Search for the cell housing the specified text and yield its (x, y) center coordinate. 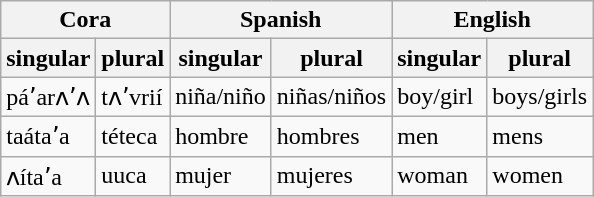
Spanish (281, 20)
hombre (221, 136)
ʌítaʼa (48, 176)
boy/girl (440, 97)
taátaʼa (48, 136)
niñas/niños (331, 97)
English (492, 20)
mujer (221, 176)
téteca (133, 136)
boys/girls (540, 97)
men (440, 136)
women (540, 176)
woman (440, 176)
mujeres (331, 176)
mens (540, 136)
páʼarʌʼʌ (48, 97)
tʌʼvrií (133, 97)
hombres (331, 136)
Cora (86, 20)
niña/niño (221, 97)
uuca (133, 176)
